Extract the [X, Y] coordinate from the center of the cell holding the provided text.  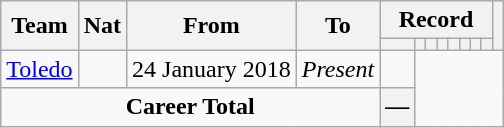
To [338, 26]
Team [40, 26]
Career Total [190, 107]
Nat [102, 26]
Toledo [40, 69]
Present [338, 69]
24 January 2018 [212, 69]
Record [436, 20]
From [212, 26]
— [398, 107]
